Capture the cell that displays the provided text and extract its [X, Y] central coordinate. 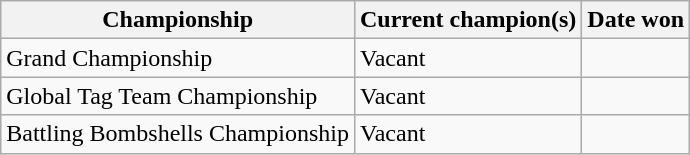
Date won [636, 20]
Championship [178, 20]
Global Tag Team Championship [178, 96]
Battling Bombshells Championship [178, 134]
Grand Championship [178, 58]
Current champion(s) [468, 20]
